Identify which cell holds the provided text, then report its [x, y] central coordinate. 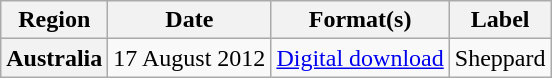
Digital download [360, 58]
17 August 2012 [190, 58]
Region [54, 20]
Label [500, 20]
Sheppard [500, 58]
Format(s) [360, 20]
Australia [54, 58]
Date [190, 20]
